Return the [x, y] coordinate for the center point of the cell that contains the specified text.  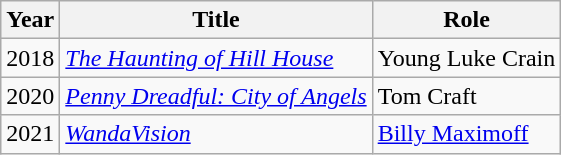
Title [216, 20]
2020 [30, 96]
WandaVision [216, 134]
2021 [30, 134]
2018 [30, 58]
Young Luke Crain [466, 58]
Billy Maximoff [466, 134]
Year [30, 20]
Penny Dreadful: City of Angels [216, 96]
Tom Craft [466, 96]
Role [466, 20]
The Haunting of Hill House [216, 58]
